Detect which cell encompasses the target text, then output its [X, Y] center coordinate. 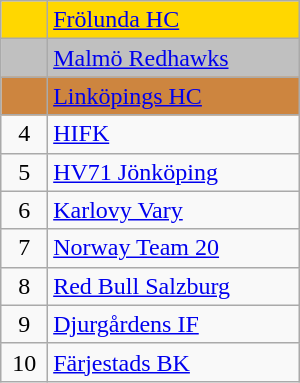
7 [24, 248]
Malmö Redhawks [174, 58]
6 [24, 210]
Red Bull Salzburg [174, 286]
Norway Team 20 [174, 248]
5 [24, 172]
Färjestads BK [174, 362]
HIFK [174, 134]
Frölunda HC [174, 20]
Karlovy Vary [174, 210]
Djurgårdens IF [174, 324]
HV71 Jönköping [174, 172]
Linköpings HC [174, 96]
9 [24, 324]
4 [24, 134]
8 [24, 286]
10 [24, 362]
